Locate the cell with the specified text and output its (x, y) center coordinate. 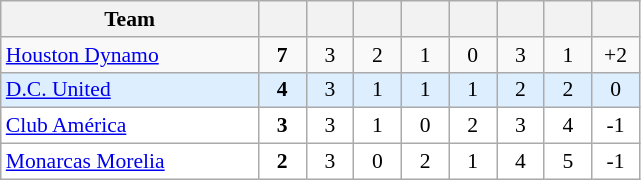
Team (130, 19)
Club América (130, 126)
5 (568, 162)
Monarcas Morelia (130, 162)
+2 (616, 55)
D.C. United (130, 90)
Houston Dynamo (130, 55)
7 (282, 55)
